Locate the cell with the specified text and output its (X, Y) center coordinate. 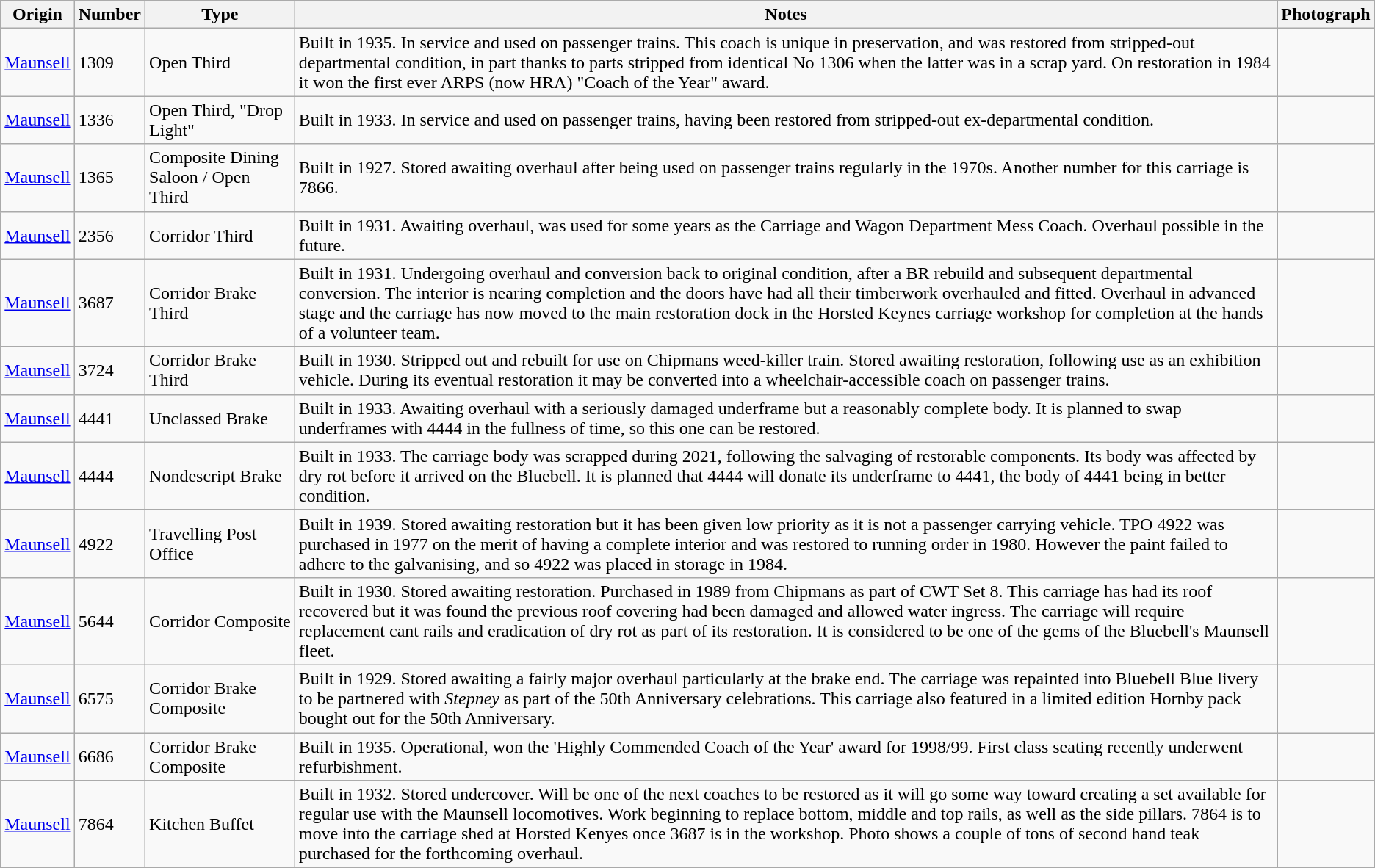
5644 (109, 621)
Nondescript Brake (220, 476)
6686 (109, 756)
Origin (37, 15)
Open Third (220, 62)
Notes (786, 15)
Type (220, 15)
Travelling Post Office (220, 543)
Unclassed Brake (220, 419)
3687 (109, 303)
Corridor Composite (220, 621)
Built in 1935. Operational, won the 'Highly Commended Coach of the Year' award for 1998/99. First class seating recently underwent refurbishment. (786, 756)
2356 (109, 235)
Corridor Third (220, 235)
1365 (109, 178)
Composite Dining Saloon / Open Third (220, 178)
6575 (109, 698)
4444 (109, 476)
Built in 1933. In service and used on passenger trains, having been restored from stripped-out ex-departmental condition. (786, 120)
1309 (109, 62)
Open Third, "Drop Light" (220, 120)
Number (109, 15)
7864 (109, 824)
Kitchen Buffet (220, 824)
3724 (109, 370)
Built in 1927. Stored awaiting overhaul after being used on passenger trains regularly in the 1970s. Another number for this carriage is 7866. (786, 178)
4922 (109, 543)
4441 (109, 419)
1336 (109, 120)
Photograph (1326, 15)
Built in 1931. Awaiting overhaul, was used for some years as the Carriage and Wagon Department Mess Coach. Overhaul possible in the future. (786, 235)
